Return (X, Y) of the center of cell containing provided text 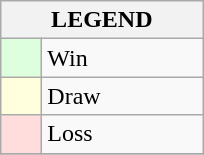
Win (122, 58)
Draw (122, 96)
LEGEND (102, 20)
Loss (122, 134)
